Detect which cell encompasses the target text, then output its (X, Y) center coordinate. 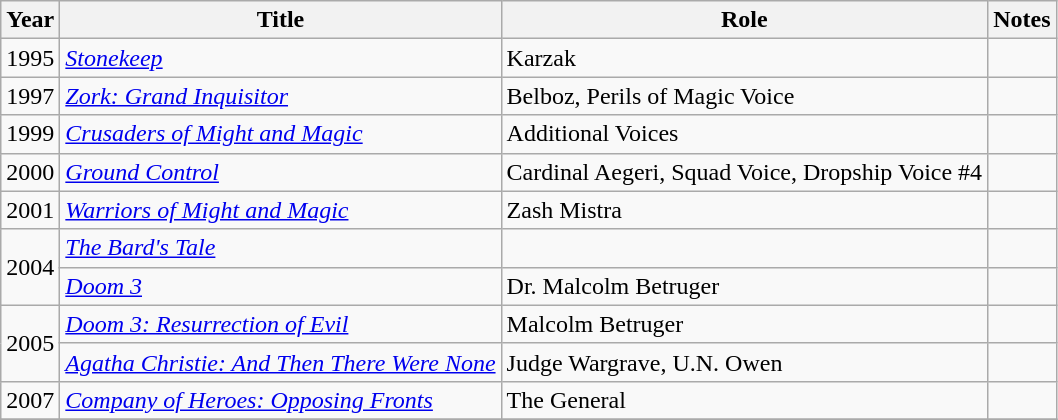
Malcolm Betruger (744, 324)
The Bard's Tale (280, 248)
Notes (1022, 20)
Agatha Christie: And Then There Were None (280, 362)
Dr. Malcolm Betruger (744, 286)
Doom 3: Resurrection of Evil (280, 324)
Cardinal Aegeri, Squad Voice, Dropship Voice #4 (744, 172)
Judge Wargrave, U.N. Owen (744, 362)
Ground Control (280, 172)
2005 (30, 343)
Company of Heroes: Opposing Fronts (280, 400)
Stonekeep (280, 58)
Crusaders of Might and Magic (280, 134)
1997 (30, 96)
Additional Voices (744, 134)
1995 (30, 58)
2001 (30, 210)
Warriors of Might and Magic (280, 210)
Belboz, Perils of Magic Voice (744, 96)
Zork: Grand Inquisitor (280, 96)
Zash Mistra (744, 210)
Doom 3 (280, 286)
The General (744, 400)
2007 (30, 400)
2000 (30, 172)
Role (744, 20)
Karzak (744, 58)
Title (280, 20)
Year (30, 20)
2004 (30, 267)
1999 (30, 134)
